Extract the (x, y) coordinate from the center of the cell holding the provided text.  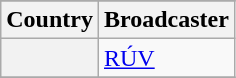
Broadcaster (166, 20)
Country (50, 20)
RÚV (166, 58)
